Pinpoint the cell where the given text exists, returning its [x, y] midpoint coordinate. 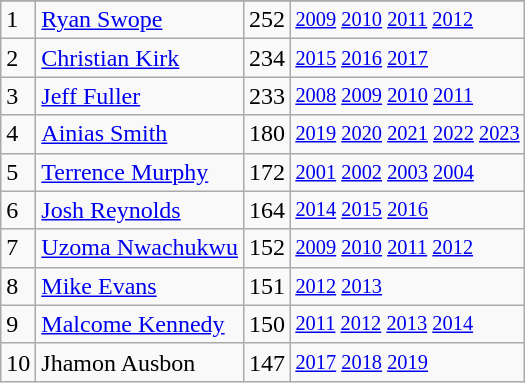
2008 2009 2010 2011 [408, 96]
6 [18, 210]
234 [266, 58]
Mike Evans [140, 286]
2017 2018 2019 [408, 362]
147 [266, 362]
Terrence Murphy [140, 172]
Ryan Swope [140, 20]
2014 2015 2016 [408, 210]
Malcome Kennedy [140, 324]
Ainias Smith [140, 134]
Uzoma Nwachukwu [140, 248]
2001 2002 2003 2004 [408, 172]
252 [266, 20]
180 [266, 134]
3 [18, 96]
Christian Kirk [140, 58]
233 [266, 96]
Jhamon Ausbon [140, 362]
172 [266, 172]
164 [266, 210]
1 [18, 20]
150 [266, 324]
2019 2020 2021 2022 2023 [408, 134]
9 [18, 324]
8 [18, 286]
2 [18, 58]
2011 2012 2013 2014 [408, 324]
2012 2013 [408, 286]
2015 2016 2017 [408, 58]
Josh Reynolds [140, 210]
7 [18, 248]
4 [18, 134]
5 [18, 172]
152 [266, 248]
151 [266, 286]
Jeff Fuller [140, 96]
10 [18, 362]
